Capture the cell that displays the provided text and extract its [X, Y] central coordinate. 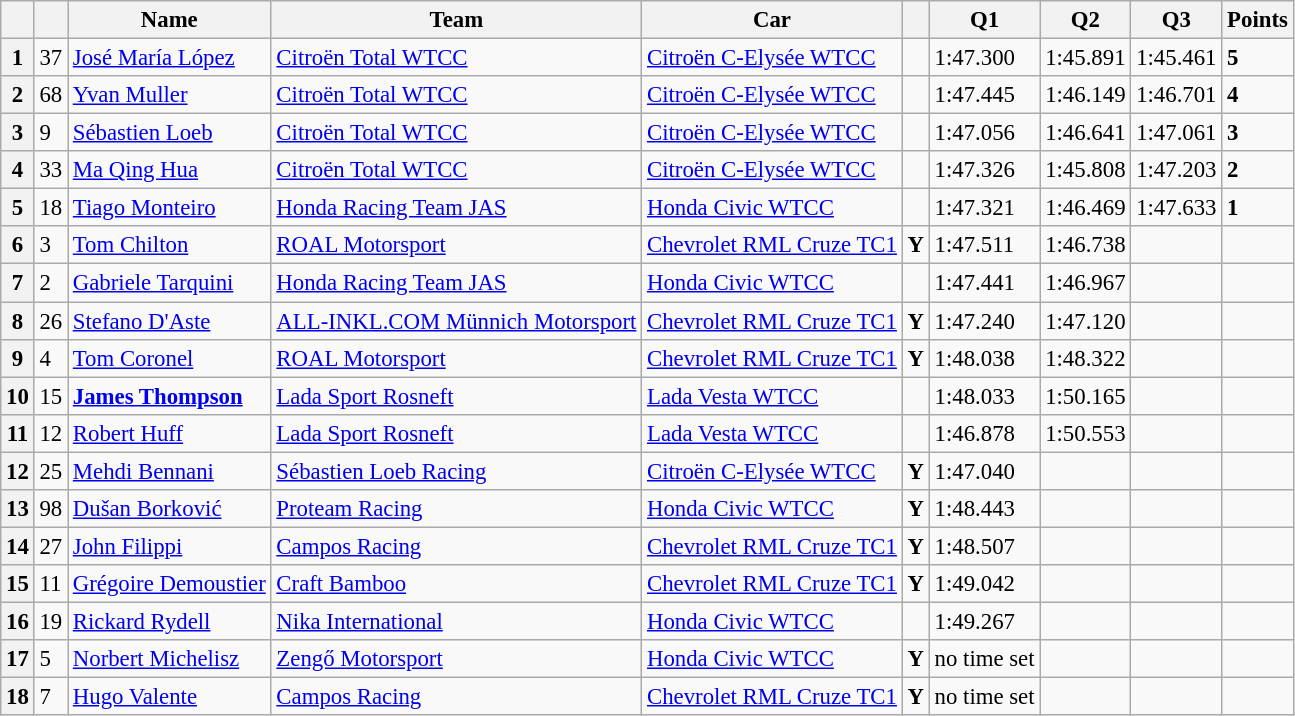
José María López [170, 58]
Points [1258, 20]
Stefano D'Aste [170, 321]
Sébastien Loeb [170, 133]
James Thompson [170, 396]
26 [50, 321]
6 [18, 245]
1:46.701 [1176, 95]
1:45.808 [1086, 170]
Gabriele Tarquini [170, 283]
Name [170, 20]
33 [50, 170]
Robert Huff [170, 433]
Tiago Monteiro [170, 208]
14 [18, 546]
8 [18, 321]
1:47.445 [984, 95]
1:46.878 [984, 433]
Dušan Borković [170, 509]
98 [50, 509]
Proteam Racing [456, 509]
1:48.322 [1086, 358]
16 [18, 621]
1:47.511 [984, 245]
1:47.120 [1086, 321]
37 [50, 58]
1:49.042 [984, 584]
1:47.300 [984, 58]
1:47.056 [984, 133]
68 [50, 95]
Zengő Motorsport [456, 659]
Q1 [984, 20]
Tom Coronel [170, 358]
1:47.321 [984, 208]
10 [18, 396]
13 [18, 509]
Q2 [1086, 20]
1:46.967 [1086, 283]
1:47.061 [1176, 133]
1:47.326 [984, 170]
1:48.443 [984, 509]
1:45.461 [1176, 58]
1:48.033 [984, 396]
Grégoire Demoustier [170, 584]
Q3 [1176, 20]
1:48.038 [984, 358]
1:47.240 [984, 321]
1:49.267 [984, 621]
1:46.738 [1086, 245]
Car [772, 20]
Nika International [456, 621]
1:47.441 [984, 283]
1:46.469 [1086, 208]
Yvan Muller [170, 95]
Ma Qing Hua [170, 170]
19 [50, 621]
1:46.149 [1086, 95]
1:45.891 [1086, 58]
1:46.641 [1086, 133]
Sébastien Loeb Racing [456, 471]
John Filippi [170, 546]
1:47.633 [1176, 208]
1:50.553 [1086, 433]
17 [18, 659]
25 [50, 471]
1:47.203 [1176, 170]
27 [50, 546]
Norbert Michelisz [170, 659]
Hugo Valente [170, 697]
Craft Bamboo [456, 584]
Mehdi Bennani [170, 471]
1:48.507 [984, 546]
Rickard Rydell [170, 621]
ALL-INKL.COM Münnich Motorsport [456, 321]
1:47.040 [984, 471]
Tom Chilton [170, 245]
1:50.165 [1086, 396]
Team [456, 20]
